Return the [X, Y] coordinate for the center point of the cell that contains the specified text.  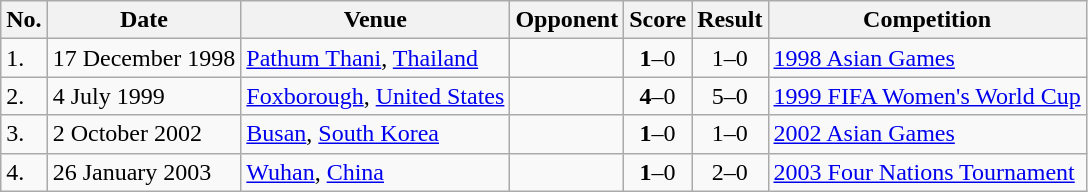
3. [24, 134]
2–0 [730, 172]
2002 Asian Games [927, 134]
4–0 [658, 96]
26 January 2003 [144, 172]
2003 Four Nations Tournament [927, 172]
Foxborough, United States [376, 96]
Opponent [567, 20]
1999 FIFA Women's World Cup [927, 96]
4. [24, 172]
Wuhan, China [376, 172]
5–0 [730, 96]
Pathum Thani, Thailand [376, 58]
Busan, South Korea [376, 134]
1. [24, 58]
No. [24, 20]
Result [730, 20]
2 October 2002 [144, 134]
Competition [927, 20]
17 December 1998 [144, 58]
2. [24, 96]
Venue [376, 20]
Score [658, 20]
1998 Asian Games [927, 58]
Date [144, 20]
4 July 1999 [144, 96]
